Output the [x, y] coordinate of the center of the cell containing the given text.  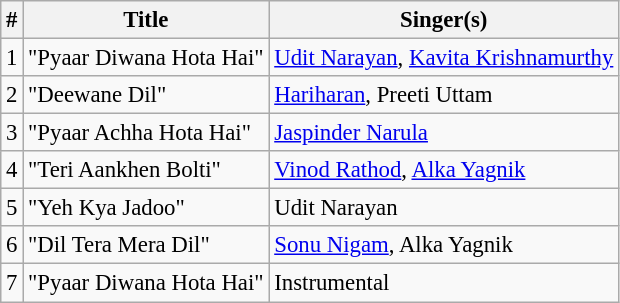
Sonu Nigam, Alka Yagnik [444, 245]
1 [12, 58]
"Teri Aankhen Bolti" [146, 170]
Vinod Rathod, Alka Yagnik [444, 170]
6 [12, 245]
"Pyaar Achha Hota Hai" [146, 133]
Jaspinder Narula [444, 133]
Instrumental [444, 283]
Udit Narayan, Kavita Krishnamurthy [444, 58]
"Deewane Dil" [146, 95]
Udit Narayan [444, 208]
3 [12, 133]
4 [12, 170]
Hariharan, Preeti Uttam [444, 95]
# [12, 20]
Title [146, 20]
"Yeh Kya Jadoo" [146, 208]
7 [12, 283]
"Dil Tera Mera Dil" [146, 245]
2 [12, 95]
Singer(s) [444, 20]
5 [12, 208]
